Detect which cell encompasses the target text, then output its (x, y) center coordinate. 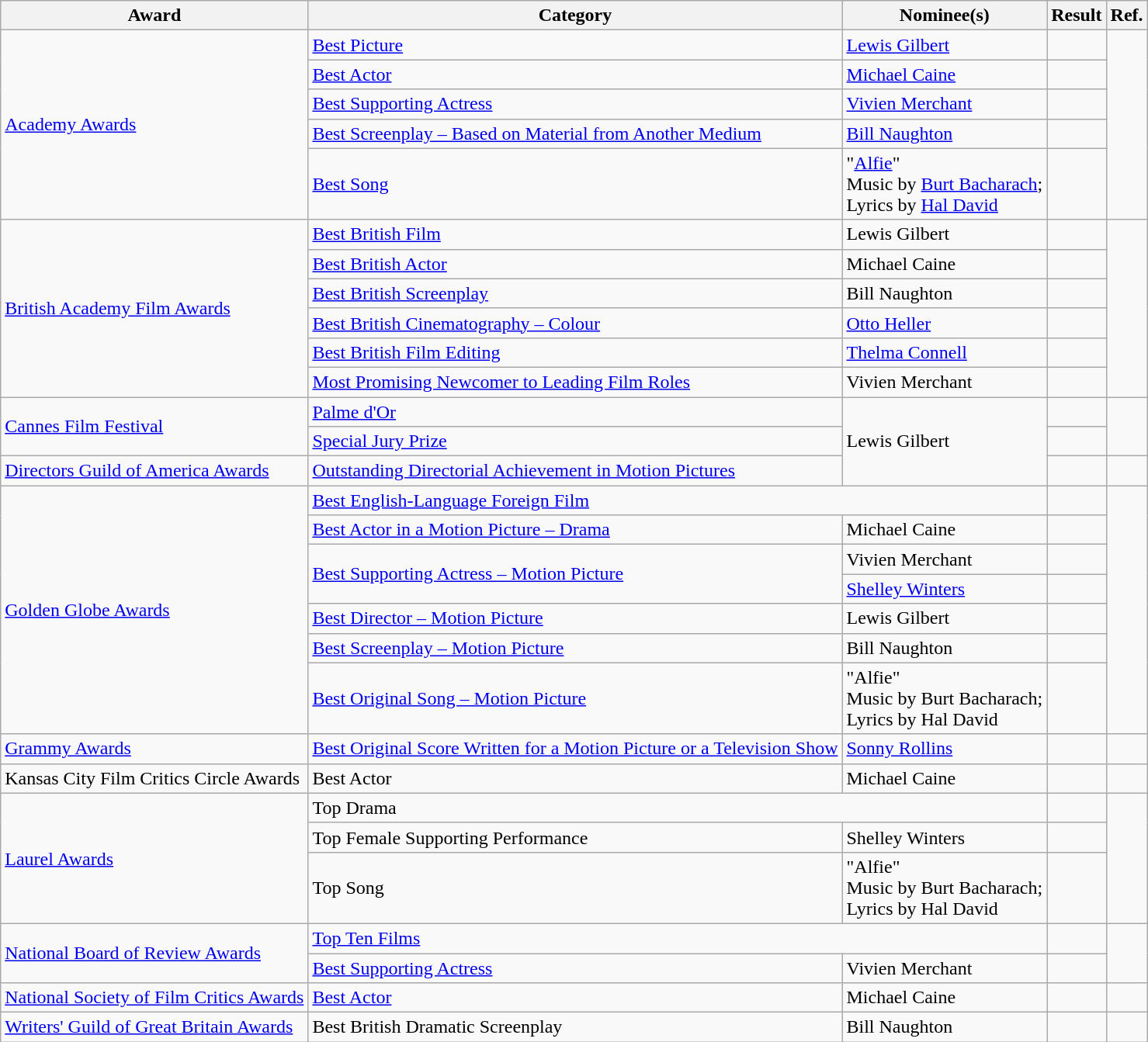
Academy Awards (154, 125)
Best British Actor (575, 264)
Result (1077, 16)
Palme d'Or (575, 412)
Best Screenplay – Motion Picture (575, 648)
Grammy Awards (154, 749)
Top Female Supporting Performance (575, 837)
Ref. (1127, 16)
Best Original Score Written for a Motion Picture or a Television Show (575, 749)
Cannes Film Festival (154, 427)
Thelma Connell (945, 352)
Kansas City Film Critics Circle Awards (154, 778)
Best Director – Motion Picture (575, 618)
Best British Cinematography – Colour (575, 323)
Best British Film (575, 234)
Best British Screenplay (575, 293)
Award (154, 16)
Special Jury Prize (575, 441)
British Academy Film Awards (154, 308)
National Society of Film Critics Awards (154, 998)
Best Supporting Actress – Motion Picture (575, 574)
National Board of Review Awards (154, 953)
Most Promising Newcomer to Leading Film Roles (575, 382)
Directors Guild of America Awards (154, 471)
Best Screenplay – Based on Material from Another Medium (575, 133)
Best British Film Editing (575, 352)
Otto Heller (945, 323)
Top Drama (678, 808)
Outstanding Directorial Achievement in Motion Pictures (575, 471)
Nominee(s) (945, 16)
Golden Globe Awards (154, 610)
Laurel Awards (154, 858)
Best Picture (575, 45)
Best Original Song – Motion Picture (575, 698)
Best English-Language Foreign Film (678, 500)
Best Actor in a Motion Picture – Drama (575, 530)
Writers' Guild of Great Britain Awards (154, 1027)
Best British Dramatic Screenplay (575, 1027)
Top Song (575, 888)
Sonny Rollins (945, 749)
Category (575, 16)
Best Song (575, 184)
Top Ten Films (678, 938)
